Provide the [x, y] coordinate of the cell's center where the given text is located.  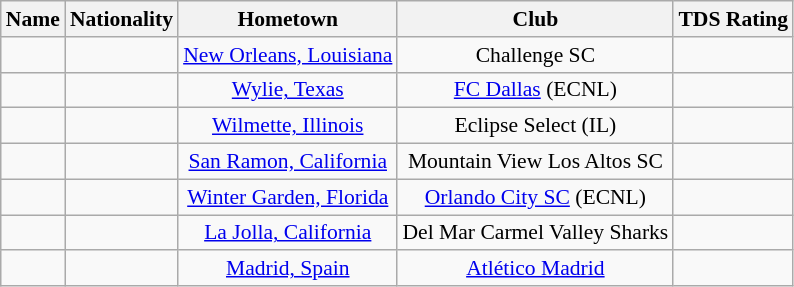
Name [33, 19]
Club [535, 19]
Wilmette, Illinois [288, 126]
Hometown [288, 19]
TDS Rating [733, 19]
Orlando City SC (ECNL) [535, 197]
Nationality [122, 19]
Eclipse Select (IL) [535, 126]
La Jolla, California [288, 233]
Del Mar Carmel Valley Sharks [535, 233]
Winter Garden, Florida [288, 197]
FC Dallas (ECNL) [535, 90]
Mountain View Los Altos SC [535, 162]
San Ramon, California [288, 162]
Challenge SC [535, 55]
Wylie, Texas [288, 90]
Atlético Madrid [535, 269]
Madrid, Spain [288, 269]
New Orleans, Louisiana [288, 55]
